Scan for the cell matching the given text and deliver its [X, Y] coordinate at center. 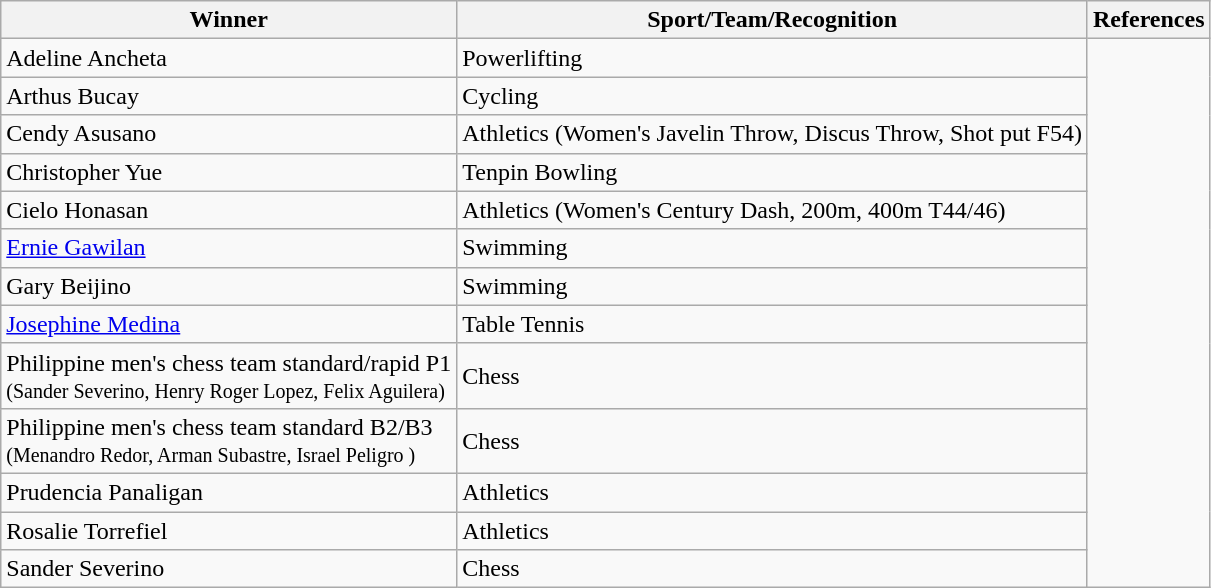
Cielo Honasan [229, 210]
Christopher Yue [229, 172]
Rosalie Torrefiel [229, 531]
References [1148, 20]
Cendy Asusano [229, 134]
Gary Beijino [229, 286]
Winner [229, 20]
Josephine Medina [229, 324]
Adeline Ancheta [229, 58]
Table Tennis [772, 324]
Athletics (Women's Century Dash, 200m, 400m T44/46) [772, 210]
Ernie Gawilan [229, 248]
Athletics (Women's Javelin Throw, Discus Throw, Shot put F54) [772, 134]
Prudencia Panaligan [229, 492]
Powerlifting [772, 58]
Tenpin Bowling [772, 172]
Cycling [772, 96]
Sander Severino [229, 569]
Philippine men's chess team standard B2/B3 (Menandro Redor, Arman Subastre, Israel Peligro ) [229, 440]
Philippine men's chess team standard/rapid P1 (Sander Severino, Henry Roger Lopez, Felix Aguilera) [229, 376]
Arthus Bucay [229, 96]
Sport/Team/Recognition [772, 20]
